Scan for the cell matching the given text and deliver its [x, y] coordinate at center. 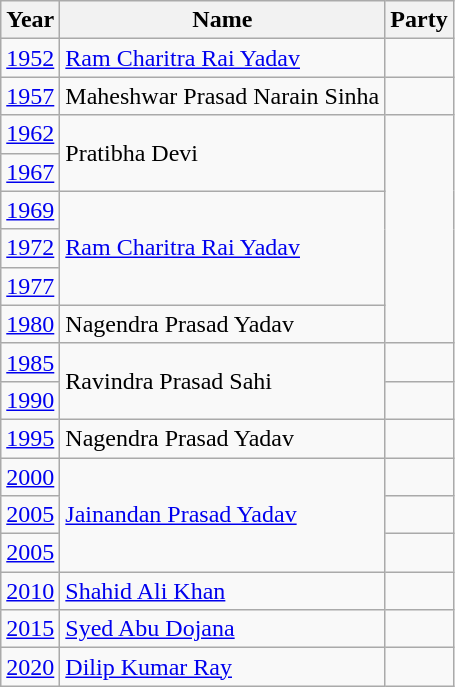
Maheshwar Prasad Narain Sinha [222, 96]
1957 [30, 96]
Party [419, 20]
1980 [30, 324]
1952 [30, 58]
Name [222, 20]
1972 [30, 248]
Shahid Ali Khan [222, 591]
1985 [30, 362]
2010 [30, 591]
Year [30, 20]
1962 [30, 134]
2000 [30, 477]
1977 [30, 286]
Dilip Kumar Ray [222, 667]
1967 [30, 172]
1969 [30, 210]
Jainandan Prasad Yadav [222, 515]
2020 [30, 667]
Syed Abu Dojana [222, 629]
1990 [30, 400]
1995 [30, 438]
Pratibha Devi [222, 153]
2015 [30, 629]
Ravindra Prasad Sahi [222, 381]
